Pinpoint the cell where the given text exists, returning its [X, Y] midpoint coordinate. 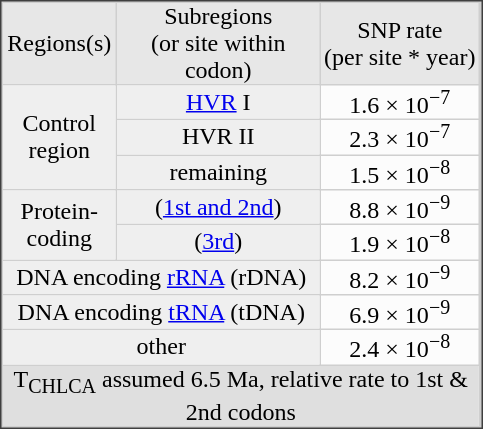
other [161, 346]
Regions(s) [59, 44]
1.5 × 10−8 [400, 172]
(3rd) [218, 242]
DNA encoding tRNA (tDNA) [161, 312]
HVR II [218, 136]
SNP rate(per site * year) [400, 44]
Subregions(or site within codon) [218, 44]
1.9 × 10−8 [400, 242]
6.9 × 10−9 [400, 312]
Protein-coding [59, 224]
(1st and 2nd) [218, 206]
TCHLCA assumed 6.5 Ma, relative rate to 1st & 2nd codons [241, 395]
8.8 × 10−9 [400, 206]
Controlregion [59, 138]
1.6 × 10−7 [400, 102]
remaining [218, 172]
2.4 × 10−8 [400, 346]
8.2 × 10−9 [400, 276]
2.3 × 10−7 [400, 136]
HVR I [218, 102]
DNA encoding rRNA (rDNA) [161, 276]
